Search for the cell housing the specified text and yield its [X, Y] center coordinate. 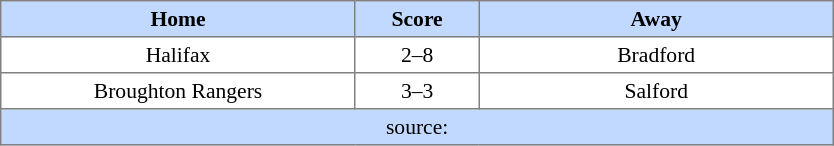
Broughton Rangers [178, 91]
Bradford [656, 55]
Away [656, 19]
3–3 [417, 91]
Home [178, 19]
2–8 [417, 55]
source: [418, 127]
Salford [656, 91]
Halifax [178, 55]
Score [417, 19]
